Extract the [x, y] coordinate from the center of the cell holding the provided text.  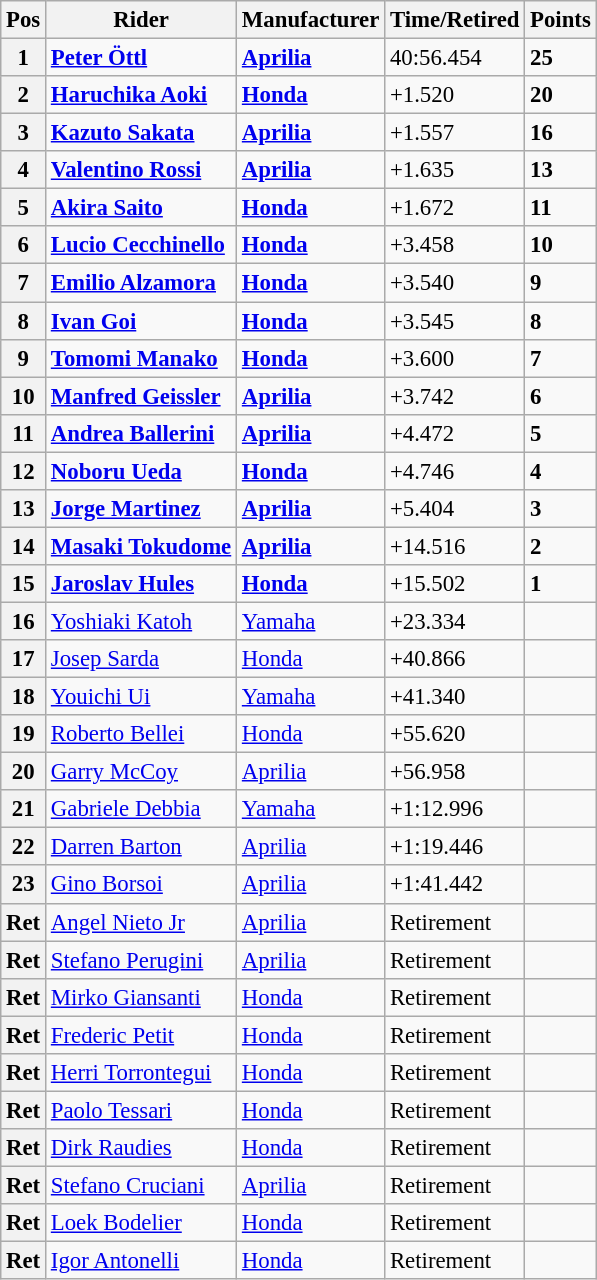
+1:41.442 [455, 885]
Paolo Tessari [142, 1110]
+5.404 [455, 509]
Stefano Perugini [142, 960]
Dirk Raudies [142, 1148]
+3.545 [455, 321]
12 [24, 471]
Emilio Alzamora [142, 283]
40:56.454 [455, 58]
+15.502 [455, 584]
Akira Saito [142, 208]
18 [24, 697]
15 [24, 584]
Mirko Giansanti [142, 997]
+55.620 [455, 734]
Yoshiaki Katoh [142, 621]
+1.557 [455, 133]
Gino Borsoi [142, 885]
+4.746 [455, 471]
Herri Torrontegui [142, 1073]
Peter Öttl [142, 58]
Time/Retired [455, 20]
Rider [142, 20]
+4.472 [455, 433]
Manufacturer [311, 20]
+56.958 [455, 772]
17 [24, 659]
+3.600 [455, 358]
Pos [24, 20]
Darren Barton [142, 847]
+1.672 [455, 208]
19 [24, 734]
+23.334 [455, 621]
Angel Nieto Jr [142, 922]
Kazuto Sakata [142, 133]
Gabriele Debbia [142, 809]
+3.458 [455, 245]
22 [24, 847]
+3.742 [455, 396]
+41.340 [455, 697]
Garry McCoy [142, 772]
23 [24, 885]
Igor Antonelli [142, 1261]
+3.540 [455, 283]
+14.516 [455, 546]
Loek Bodelier [142, 1223]
+1:19.446 [455, 847]
Masaki Tokudome [142, 546]
+1:12.996 [455, 809]
21 [24, 809]
14 [24, 546]
Jaroslav Hules [142, 584]
Points [560, 20]
Noboru Ueda [142, 471]
Frederic Petit [142, 1035]
+40.866 [455, 659]
Josep Sarda [142, 659]
Stefano Cruciani [142, 1185]
+1.635 [455, 170]
Roberto Bellei [142, 734]
Ivan Goi [142, 321]
Youichi Ui [142, 697]
+1.520 [455, 95]
Jorge Martinez [142, 509]
Andrea Ballerini [142, 433]
Tomomi Manako [142, 358]
Valentino Rossi [142, 170]
Lucio Cecchinello [142, 245]
25 [560, 58]
Haruchika Aoki [142, 95]
Manfred Geissler [142, 396]
